Return the (X, Y) coordinate for the center point of the cell that contains the specified text.  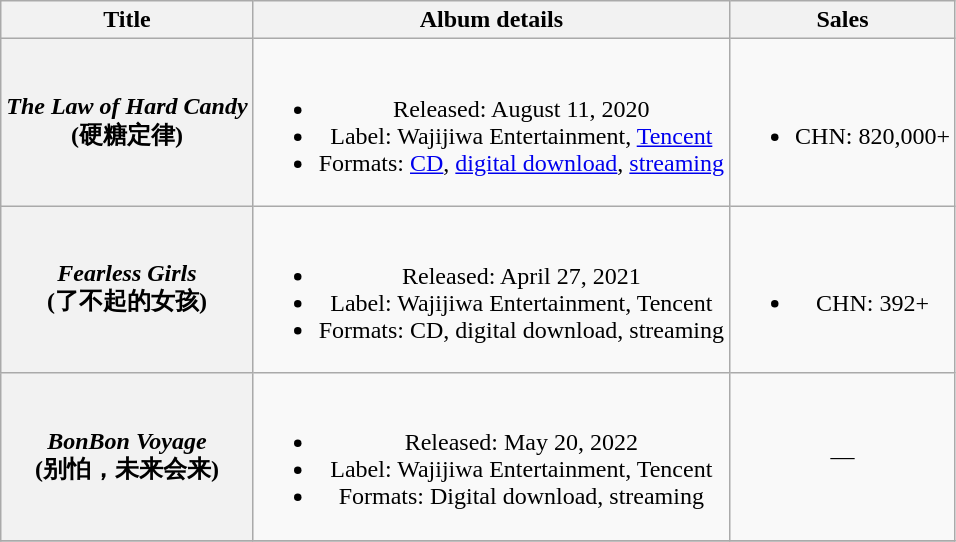
The Law of Hard Candy(硬糖定律) (127, 122)
Released: May 20, 2022Label: Wajijiwa Entertainment, TencentFormats: Digital download, streaming (491, 456)
CHN: 820,000+ (843, 122)
Fearless Girls(了不起的女孩) (127, 290)
Album details (491, 20)
Released: April 27, 2021Label: Wajijiwa Entertainment, TencentFormats: CD, digital download, streaming (491, 290)
Released: August 11, 2020Label: Wajijiwa Entertainment, TencentFormats: CD, digital download, streaming (491, 122)
BonBon Voyage(别怕，未来会来) (127, 456)
Title (127, 20)
— (843, 456)
CHN: 392+ (843, 290)
Sales (843, 20)
